Pinpoint the cell where the given text exists, returning its (X, Y) midpoint coordinate. 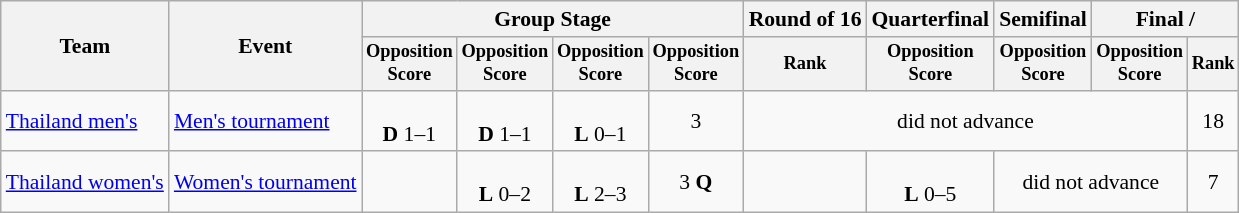
L 0–1 (601, 122)
Thailand women's (85, 182)
Team (85, 46)
Quarterfinal (930, 19)
Group Stage (553, 19)
Event (266, 46)
3 Q (696, 182)
Final / (1166, 19)
Women's tournament (266, 182)
3 (696, 122)
18 (1213, 122)
L 0–2 (505, 182)
Thailand men's (85, 122)
L 2–3 (601, 182)
Men's tournament (266, 122)
7 (1213, 182)
Semifinal (1043, 19)
Round of 16 (806, 19)
L 0–5 (930, 182)
